Scan for the cell matching the given text and deliver its (x, y) coordinate at center. 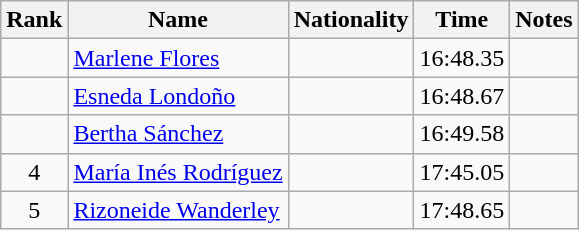
Rank (34, 20)
Notes (544, 20)
16:49.58 (462, 134)
16:48.67 (462, 96)
Name (178, 20)
María Inés Rodríguez (178, 172)
17:45.05 (462, 172)
Bertha Sánchez (178, 134)
Rizoneide Wanderley (178, 210)
Nationality (351, 20)
5 (34, 210)
Esneda Londoño (178, 96)
Marlene Flores (178, 58)
4 (34, 172)
Time (462, 20)
17:48.65 (462, 210)
16:48.35 (462, 58)
